Extract the (X, Y) coordinate from the center of the cell holding the provided text.  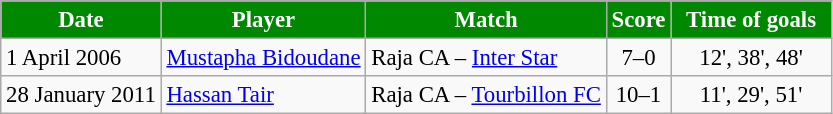
Hassan Tair (264, 95)
12', 38', 48' (752, 58)
1 April 2006 (81, 58)
Raja CA – Tourbillon FC (486, 95)
11', 29', 51' (752, 95)
Match (486, 20)
Score (638, 20)
28 January 2011 (81, 95)
10–1 (638, 95)
Player (264, 20)
7–0 (638, 58)
Mustapha Bidoudane (264, 58)
Time of goals (752, 20)
Raja CA – Inter Star (486, 58)
Date (81, 20)
